Pinpoint the cell where the given text exists, returning its (x, y) midpoint coordinate. 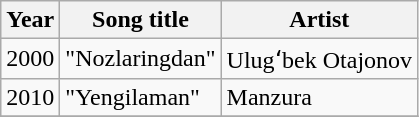
Song title (140, 20)
Ulugʻbek Otajonov (320, 59)
Manzura (320, 97)
2000 (30, 59)
2010 (30, 97)
Year (30, 20)
Artist (320, 20)
"Nozlaringdan" (140, 59)
"Yengilaman" (140, 97)
